Return the (x, y) coordinate for the center point of the cell that contains the specified text.  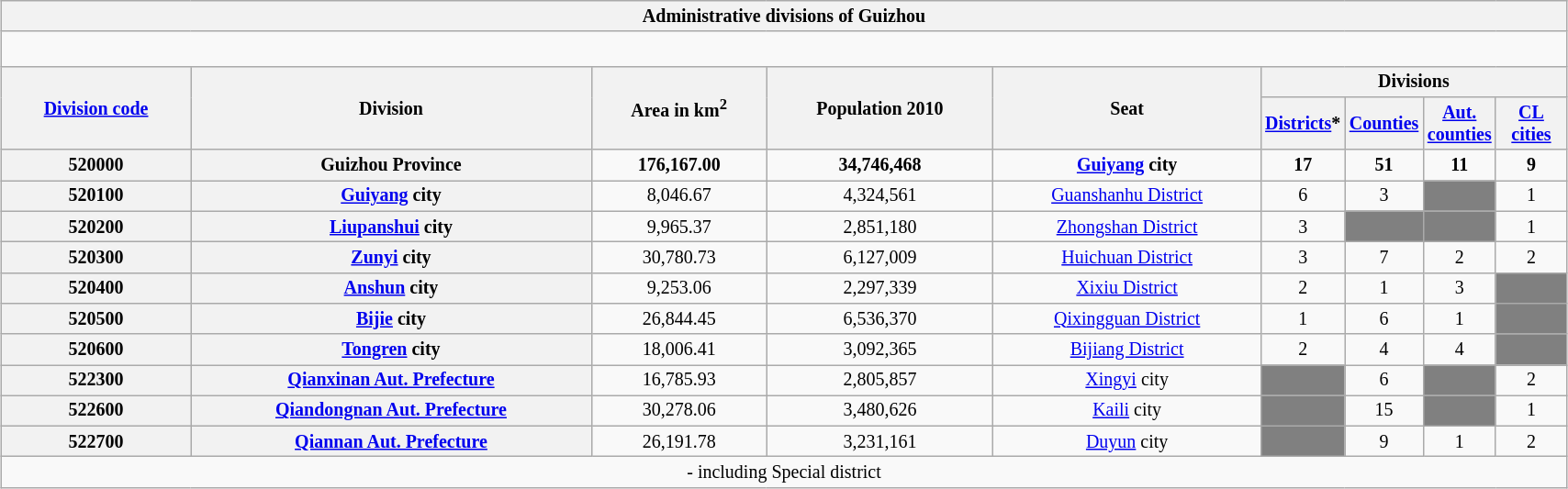
Tongren city (391, 349)
Zunyi city (391, 257)
Xingyi city (1127, 380)
3,231,161 (879, 442)
7 (1384, 257)
Duyun city (1127, 442)
15 (1384, 411)
Population 2010 (879, 108)
30,278.06 (679, 411)
Divisions (1414, 83)
522600 (96, 411)
2,297,339 (879, 288)
Bijie city (391, 319)
8,046.67 (679, 196)
520500 (96, 319)
2,851,180 (879, 226)
26,191.78 (679, 442)
520100 (96, 196)
3,480,626 (879, 411)
6,127,009 (879, 257)
6,536,370 (879, 319)
Zhongshan District (1127, 226)
520200 (96, 226)
Guanshanhu District (1127, 196)
Administrative divisions of Guizhou (784, 17)
18,006.41 (679, 349)
17 (1303, 165)
Seat (1127, 108)
34,746,468 (879, 165)
520400 (96, 288)
Qiannan Aut. Prefecture (391, 442)
Districts* (1303, 123)
Division (391, 108)
Qixingguan District (1127, 319)
9,965.37 (679, 226)
522700 (96, 442)
Guizhou Province (391, 165)
Counties (1384, 123)
Xixiu District (1127, 288)
2,805,857 (879, 380)
- including Special district (784, 472)
3,092,365 (879, 349)
Liupanshui city (391, 226)
520300 (96, 257)
Anshun city (391, 288)
16,785.93 (679, 380)
4,324,561 (879, 196)
Huichuan District (1127, 257)
520000 (96, 165)
176,167.00 (679, 165)
Aut. counties (1460, 123)
Qiandongnan Aut. Prefecture (391, 411)
522300 (96, 380)
520600 (96, 349)
Bijiang District (1127, 349)
26,844.45 (679, 319)
30,780.73 (679, 257)
Kaili city (1127, 411)
Division code (96, 108)
Area in km2 (679, 108)
CL cities (1531, 123)
9,253.06 (679, 288)
51 (1384, 165)
Qianxinan Aut. Prefecture (391, 380)
11 (1460, 165)
